Output the [x, y] coordinate of the center of the cell containing the given text.  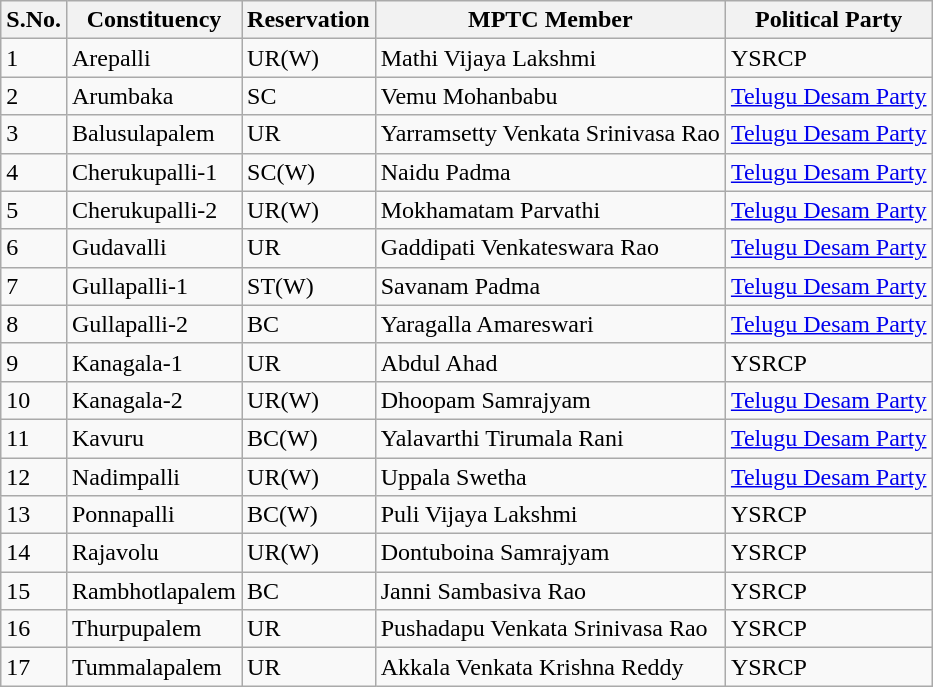
Dontuboina Samrajyam [550, 553]
16 [34, 629]
17 [34, 667]
Gullapalli-1 [154, 286]
Thurpupalem [154, 629]
Political Party [828, 20]
Pushadapu Venkata Srinivasa Rao [550, 629]
6 [34, 248]
5 [34, 210]
10 [34, 400]
2 [34, 96]
Mathi Vijaya Lakshmi [550, 58]
15 [34, 591]
Gaddipati Venkateswara Rao [550, 248]
Akkala Venkata Krishna Reddy [550, 667]
Reservation [309, 20]
Puli Vijaya Lakshmi [550, 515]
8 [34, 324]
Nadimpalli [154, 477]
Tummalapalem [154, 667]
Gullapalli-2 [154, 324]
SC(W) [309, 172]
3 [34, 134]
Vemu Mohanbabu [550, 96]
12 [34, 477]
Constituency [154, 20]
Yarramsetty Venkata Srinivasa Rao [550, 134]
4 [34, 172]
Rambhotlapalem [154, 591]
Naidu Padma [550, 172]
Janni Sambasiva Rao [550, 591]
14 [34, 553]
Kanagala-2 [154, 400]
13 [34, 515]
1 [34, 58]
MPTC Member [550, 20]
Kavuru [154, 438]
Rajavolu [154, 553]
9 [34, 362]
S.No. [34, 20]
Abdul Ahad [550, 362]
Yaragalla Amareswari [550, 324]
Kanagala-1 [154, 362]
7 [34, 286]
Savanam Padma [550, 286]
Cherukupalli-2 [154, 210]
Balusulapalem [154, 134]
Gudavalli [154, 248]
Dhoopam Samrajyam [550, 400]
Arumbaka [154, 96]
SC [309, 96]
Mokhamatam Parvathi [550, 210]
Cherukupalli-1 [154, 172]
Uppala Swetha [550, 477]
ST(W) [309, 286]
Ponnapalli [154, 515]
11 [34, 438]
Arepalli [154, 58]
Yalavarthi Tirumala Rani [550, 438]
